Determine the [X, Y] coordinate at the center of the cell enclosing the given text.  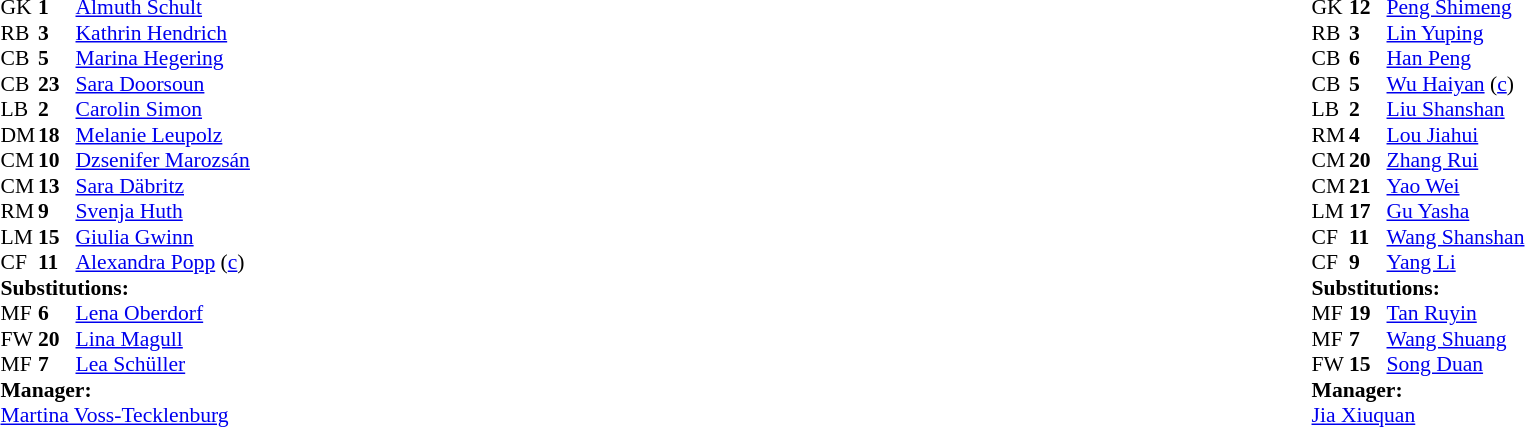
Song Duan [1456, 365]
Carolin Simon [163, 109]
Wang Shuang [1456, 339]
18 [57, 135]
21 [1368, 186]
Lina Magull [163, 339]
Melanie Leupolz [163, 135]
Marina Hegering [163, 59]
23 [57, 84]
Kathrin Hendrich [163, 33]
13 [57, 186]
10 [57, 161]
Wu Haiyan (c) [1456, 84]
Liu Shanshan [1456, 109]
Lou Jiahui [1456, 135]
Sara Däbritz [163, 186]
Lin Yuping [1456, 33]
Gu Yasha [1456, 211]
Sara Doorsoun [163, 84]
Han Peng [1456, 59]
19 [1368, 313]
Tan Ruyin [1456, 313]
Alexandra Popp (c) [163, 263]
Yang Li [1456, 263]
Lena Oberdorf [163, 313]
Wang Shanshan [1456, 237]
Giulia Gwinn [163, 237]
17 [1368, 211]
Svenja Huth [163, 211]
Zhang Rui [1456, 161]
Yao Wei [1456, 186]
Dzsenifer Marozsán [163, 161]
Lea Schüller [163, 365]
DM [19, 135]
4 [1368, 135]
